Return [x, y] of the center of cell containing provided text 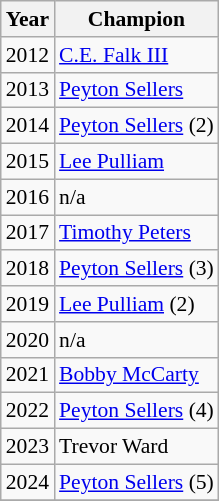
Champion [136, 19]
Trevor Ward [136, 447]
2018 [28, 269]
2024 [28, 482]
2019 [28, 304]
Peyton Sellers (3) [136, 269]
2015 [28, 162]
Peyton Sellers (4) [136, 411]
Peyton Sellers [136, 90]
2014 [28, 126]
Lee Pulliam (2) [136, 304]
Bobby McCarty [136, 375]
Peyton Sellers (2) [136, 126]
2017 [28, 233]
2016 [28, 197]
2021 [28, 375]
Timothy Peters [136, 233]
2023 [28, 447]
2020 [28, 340]
Lee Pulliam [136, 162]
2012 [28, 55]
Year [28, 19]
Peyton Sellers (5) [136, 482]
C.E. Falk III [136, 55]
2013 [28, 90]
2022 [28, 411]
